Search for the cell housing the specified text and yield its [X, Y] center coordinate. 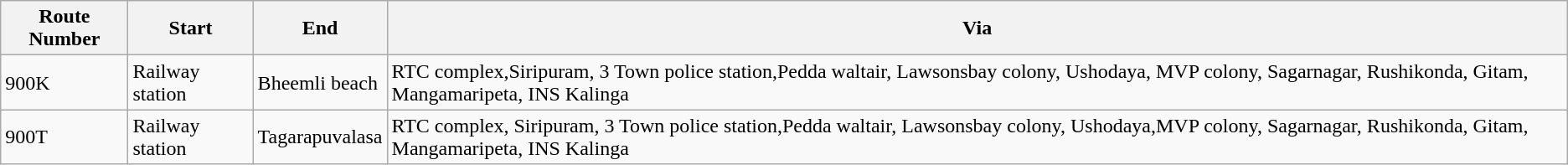
Tagarapuvalasa [320, 137]
900T [64, 137]
Route Number [64, 28]
Via [977, 28]
End [320, 28]
900K [64, 82]
Start [191, 28]
Bheemli beach [320, 82]
